From the cell containing the given text, extract its center point as [X, Y] coordinate. 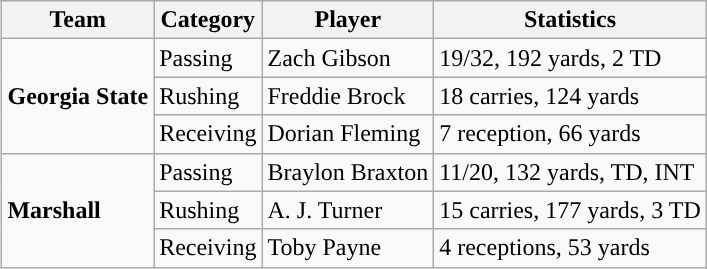
7 reception, 66 yards [570, 134]
Player [348, 20]
18 carries, 124 yards [570, 96]
Dorian Fleming [348, 134]
15 carries, 177 yards, 3 TD [570, 210]
Toby Payne [348, 248]
Zach Gibson [348, 58]
Statistics [570, 20]
Marshall [78, 210]
A. J. Turner [348, 210]
4 receptions, 53 yards [570, 248]
Team [78, 20]
Category [208, 20]
Georgia State [78, 96]
Freddie Brock [348, 96]
Braylon Braxton [348, 172]
11/20, 132 yards, TD, INT [570, 172]
19/32, 192 yards, 2 TD [570, 58]
